Output the (X, Y) coordinate of the center of the cell containing the given text.  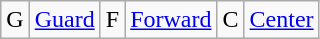
C (230, 20)
G (15, 20)
Forward (171, 20)
F (112, 20)
Guard (64, 20)
Center (282, 20)
